Scan for the cell matching the given text and deliver its [x, y] coordinate at center. 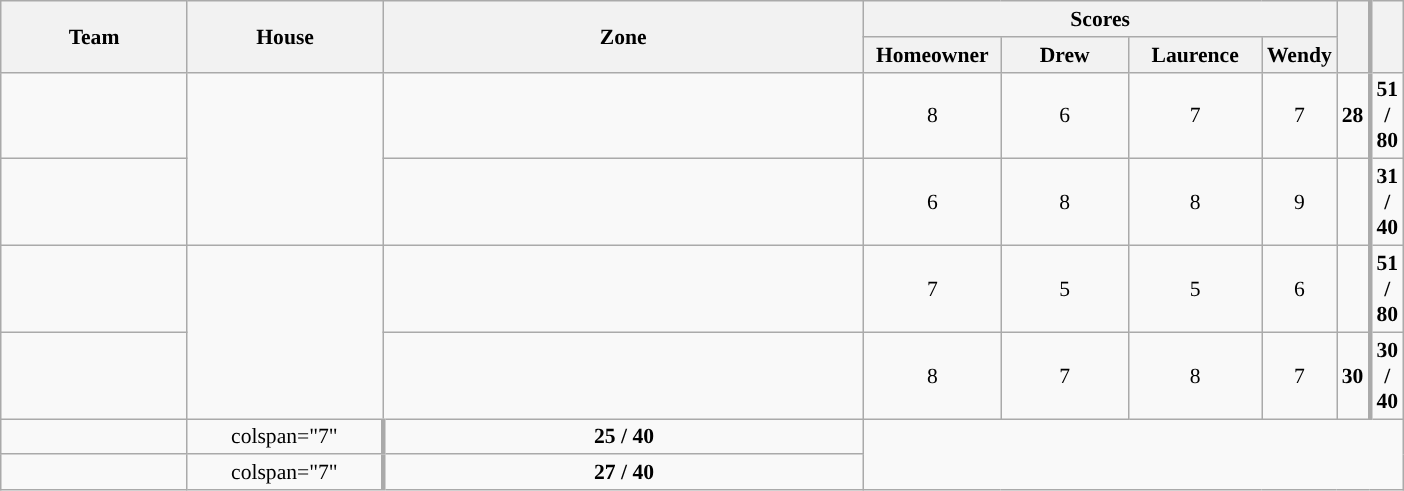
House [285, 36]
Scores [1100, 19]
31 / 40 [1386, 202]
30 [1354, 376]
25 / 40 [624, 437]
Wendy [1300, 55]
Homeowner [932, 55]
27 / 40 [624, 473]
Zone [624, 36]
Team [94, 36]
Drew [1064, 55]
Laurence [1194, 55]
30 / 40 [1386, 376]
9 [1300, 202]
28 [1354, 116]
